Locate the cell with the specified text and output its [X, Y] center coordinate. 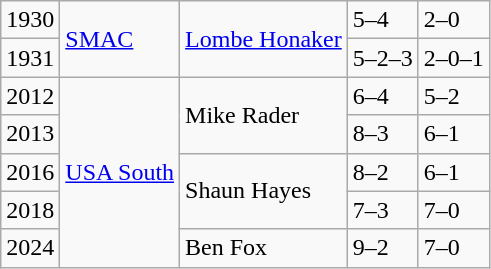
1931 [30, 58]
USA South [120, 172]
Mike Rader [264, 115]
2016 [30, 172]
Shaun Hayes [264, 191]
2–0–1 [454, 58]
SMAC [120, 39]
1930 [30, 20]
9–2 [382, 248]
Ben Fox [264, 248]
5–2 [454, 96]
2013 [30, 134]
Lombe Honaker [264, 39]
2018 [30, 210]
7–3 [382, 210]
6–4 [382, 96]
2–0 [454, 20]
8–3 [382, 134]
8–2 [382, 172]
2024 [30, 248]
2012 [30, 96]
5–2–3 [382, 58]
5–4 [382, 20]
